Scan for the cell matching the given text and deliver its (x, y) coordinate at center. 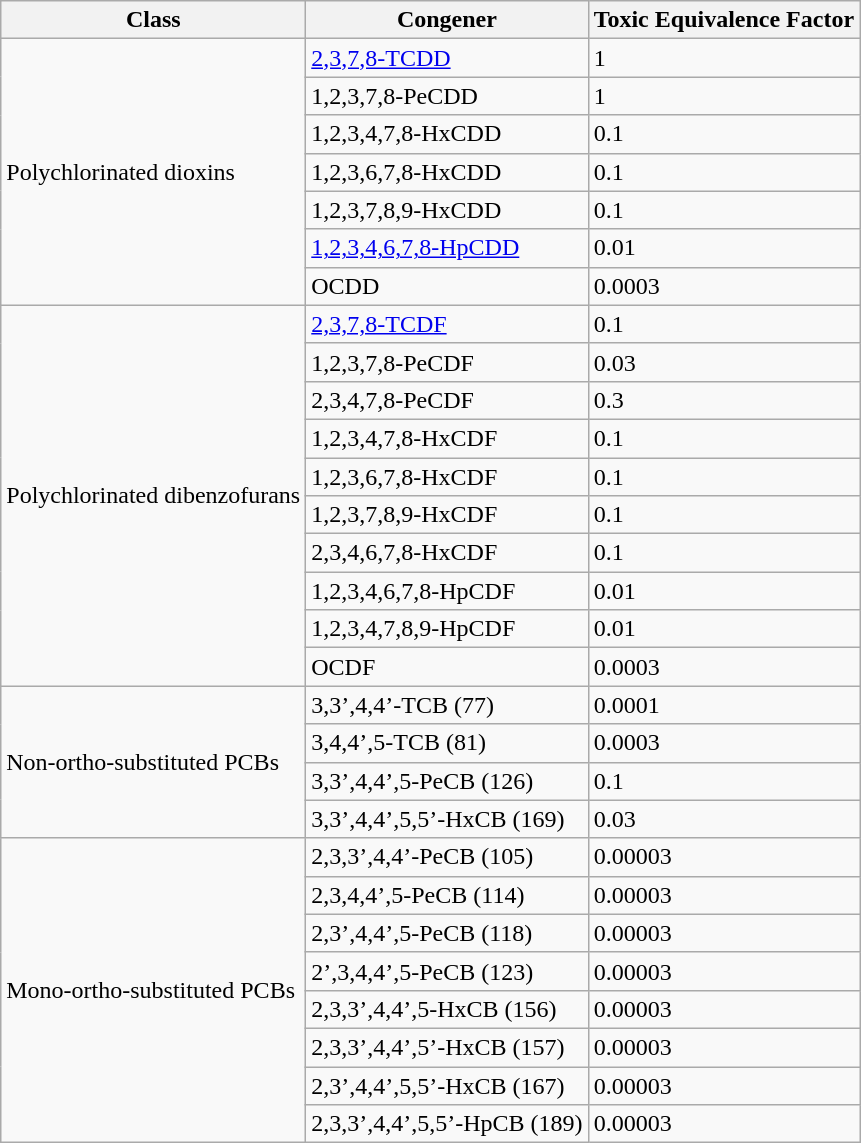
Non-ortho-substituted PCBs (154, 762)
Polychlorinated dioxins (154, 172)
1,2,3,4,6,7,8-HpCDF (447, 591)
2,3,4,7,8-PeCDF (447, 400)
2,3,4,6,7,8-HxCDF (447, 553)
3,3’,4,4’-TCB (77) (447, 705)
OCDF (447, 667)
1,2,3,4,6,7,8-HpCDD (447, 248)
2’,3,4,4’,5-PeCB (123) (447, 971)
OCDD (447, 286)
1,2,3,7,8-PeCDD (447, 96)
1,2,3,7,8,9-HxCDD (447, 210)
1,2,3,4,7,8-HxCDF (447, 438)
1,2,3,7,8-PeCDF (447, 362)
2,3,3’,4,4’-PeCB (105) (447, 857)
3,3’,4,4’,5,5’-HxCB (169) (447, 819)
2,3’,4,4’,5,5’-HxCB (167) (447, 1085)
1,2,3,6,7,8-HxCDD (447, 172)
Class (154, 20)
Mono-ortho-substituted PCBs (154, 990)
Toxic Equivalence Factor (724, 20)
3,3’,4,4’,5-PeCB (126) (447, 781)
Polychlorinated dibenzofurans (154, 496)
2,3,3’,4,4’,5,5’-HpCB (189) (447, 1124)
1,2,3,4,7,8,9-HpCDF (447, 629)
1,2,3,7,8,9-HxCDF (447, 515)
2,3,3’,4,4’,5-HxCB (156) (447, 1009)
1,2,3,6,7,8-HxCDF (447, 477)
0.0001 (724, 705)
2,3,4,4’,5-PeCB (114) (447, 895)
2,3,7,8-TCDF (447, 324)
1,2,3,4,7,8-HxCDD (447, 134)
0.3 (724, 400)
2,3,7,8-TCDD (447, 58)
2,3,3’,4,4’,5’-HxCB (157) (447, 1047)
Congener (447, 20)
2,3’,4,4’,5-PeCB (118) (447, 933)
3,4,4’,5-TCB (81) (447, 743)
